Find where the given text appears and provide that cell's center as (x, y) coordinate. 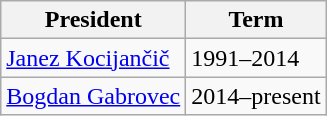
1991–2014 (256, 58)
2014–present (256, 96)
President (94, 20)
Janez Kocijančič (94, 58)
Bogdan Gabrovec (94, 96)
Term (256, 20)
